Identify which cell holds the provided text, then report its [X, Y] central coordinate. 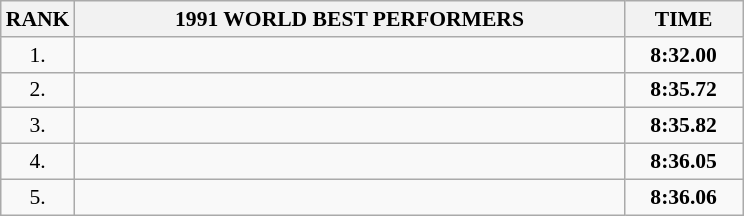
2. [38, 90]
1. [38, 55]
5. [38, 197]
1991 WORLD BEST PERFORMERS [349, 19]
8:36.06 [684, 197]
8:36.05 [684, 162]
3. [38, 126]
8:35.72 [684, 90]
8:32.00 [684, 55]
4. [38, 162]
8:35.82 [684, 126]
RANK [38, 19]
TIME [684, 19]
